Provide the [x, y] coordinate of the cell's center where the given text is located.  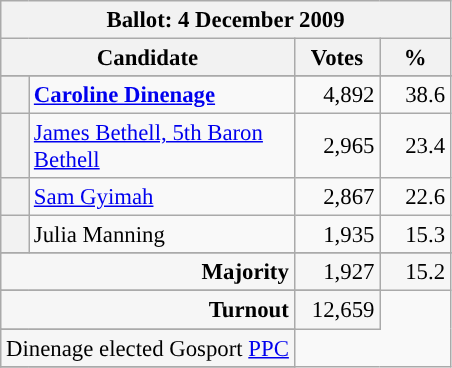
Dinenage elected Gosport PPC [148, 348]
Votes [337, 58]
Julia Manning [162, 235]
38.6 [416, 95]
23.4 [416, 146]
Turnout [148, 310]
Caroline Dinenage [162, 95]
22.6 [416, 197]
4,892 [337, 95]
12,659 [337, 310]
Ballot: 4 December 2009 [226, 20]
James Bethell, 5th Baron Bethell [162, 146]
15.3 [416, 235]
Sam Gyimah [162, 197]
Candidate [148, 58]
% [416, 58]
15.2 [416, 273]
1,935 [337, 235]
Majority [148, 273]
2,867 [337, 197]
1,927 [337, 273]
2,965 [337, 146]
